Detect which cell encompasses the target text, then output its [X, Y] center coordinate. 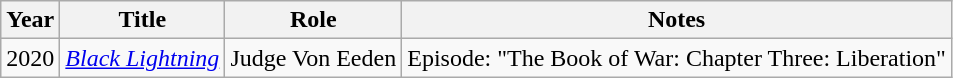
Role [314, 20]
Episode: "The Book of War: Chapter Three: Liberation" [677, 58]
2020 [30, 58]
Notes [677, 20]
Judge Von Eeden [314, 58]
Title [142, 20]
Black Lightning [142, 58]
Year [30, 20]
